Find where the given text appears and provide that cell's center as (X, Y) coordinate. 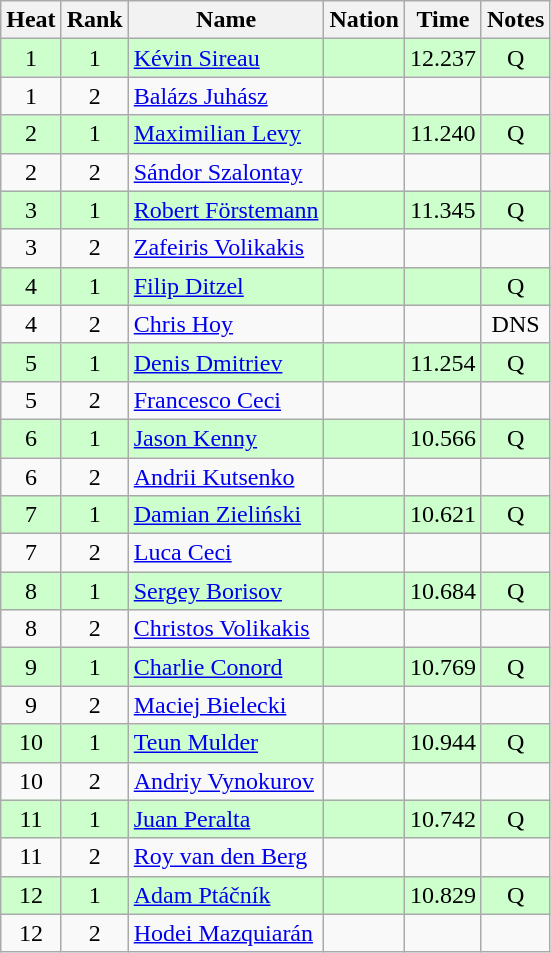
Heat (31, 20)
Teun Mulder (226, 743)
11.254 (442, 362)
Charlie Conord (226, 667)
Luca Ceci (226, 553)
Kévin Sireau (226, 58)
Hodei Mazquiarán (226, 933)
Juan Peralta (226, 819)
Time (442, 20)
Rank (94, 20)
10.944 (442, 743)
Zafeiris Volikakis (226, 248)
10.621 (442, 515)
Notes (515, 20)
10.829 (442, 895)
Andrii Kutsenko (226, 477)
Andriy Vynokurov (226, 781)
Denis Dmitriev (226, 362)
Francesco Ceci (226, 400)
DNS (515, 324)
Jason Kenny (226, 438)
Maciej Bielecki (226, 705)
Filip Ditzel (226, 286)
Name (226, 20)
Sergey Borisov (226, 591)
10.566 (442, 438)
10.769 (442, 667)
Roy van den Berg (226, 857)
Balázs Juhász (226, 96)
Sándor Szalontay (226, 172)
Maximilian Levy (226, 134)
11.345 (442, 210)
12.237 (442, 58)
Nation (364, 20)
Chris Hoy (226, 324)
10.742 (442, 819)
10.684 (442, 591)
Adam Ptáčník (226, 895)
Christos Volikakis (226, 629)
Damian Zieliński (226, 515)
11.240 (442, 134)
Robert Förstemann (226, 210)
